Find where the given text appears and provide that cell's center as [x, y] coordinate. 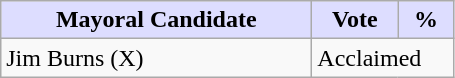
% [426, 20]
Vote [355, 20]
Acclaimed [383, 58]
Mayoral Candidate [156, 20]
Jim Burns (X) [156, 58]
